Return [X, Y] of the center of cell containing provided text 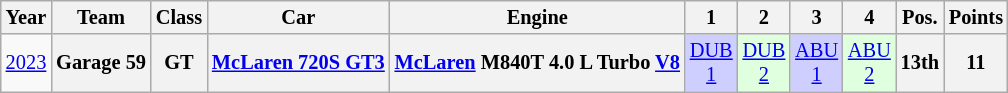
Team [101, 17]
3 [816, 17]
13th [920, 63]
DUB1 [712, 63]
Year [26, 17]
ABU1 [816, 63]
Car [298, 17]
DUB2 [764, 63]
GT [179, 63]
Engine [538, 17]
Garage 59 [101, 63]
1 [712, 17]
Class [179, 17]
11 [976, 63]
McLaren M840T 4.0 L Turbo V8 [538, 63]
McLaren 720S GT3 [298, 63]
2023 [26, 63]
Points [976, 17]
4 [870, 17]
Pos. [920, 17]
2 [764, 17]
ABU2 [870, 63]
